From the cell containing the given text, extract its center point as [X, Y] coordinate. 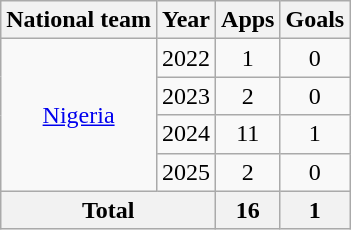
2024 [186, 134]
11 [248, 134]
Total [108, 210]
16 [248, 210]
Apps [248, 20]
Goals [315, 20]
2025 [186, 172]
2023 [186, 96]
Nigeria [79, 115]
2022 [186, 58]
National team [79, 20]
Year [186, 20]
